Provide the (x, y) coordinate of the cell's center where the given text is located.  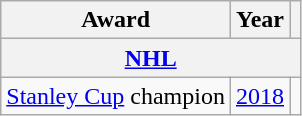
Award (116, 20)
NHL (151, 58)
2018 (260, 96)
Stanley Cup champion (116, 96)
Year (260, 20)
